From the cell containing the given text, extract its center point as [X, Y] coordinate. 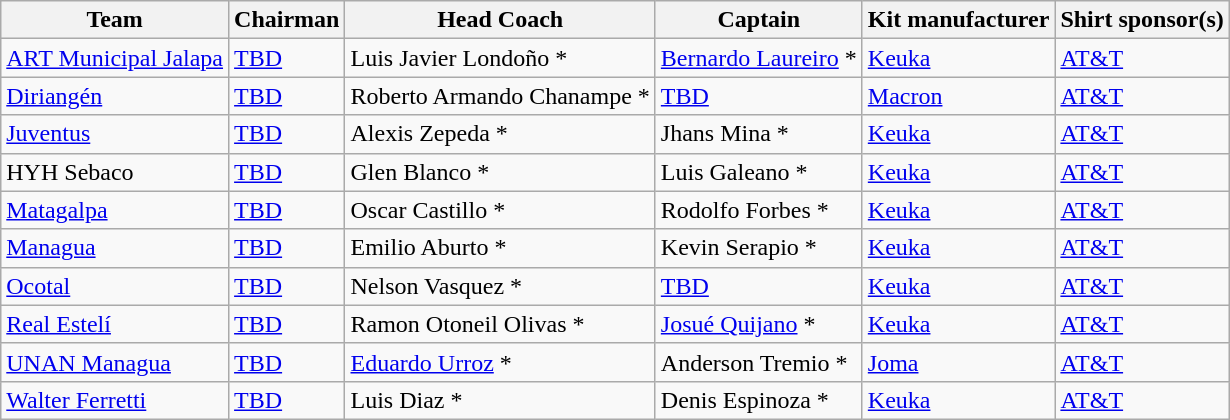
Walter Ferretti [115, 400]
Joma [958, 362]
ART Municipal Jalapa [115, 58]
Matagalpa [115, 210]
Captain [758, 20]
Kit manufacturer [958, 20]
Managua [115, 248]
Team [115, 20]
Macron [958, 96]
Glen Blanco * [500, 172]
HYH Sebaco [115, 172]
Josué Quijano * [758, 324]
Roberto Armando Chanampe * [500, 96]
Head Coach [500, 20]
Rodolfo Forbes * [758, 210]
Nelson Vasquez * [500, 286]
Ramon Otoneil Olivas * [500, 324]
Juventus [115, 134]
UNAN Managua [115, 362]
Luis Diaz * [500, 400]
Alexis Zepeda * [500, 134]
Ocotal [115, 286]
Luis Javier Londoño * [500, 58]
Denis Espinoza * [758, 400]
Jhans Mina * [758, 134]
Real Estelí [115, 324]
Emilio Aburto * [500, 248]
Chairman [287, 20]
Shirt sponsor(s) [1142, 20]
Eduardo Urroz * [500, 362]
Oscar Castillo * [500, 210]
Diriangén [115, 96]
Anderson Tremio * [758, 362]
Luis Galeano * [758, 172]
Bernardo Laureiro * [758, 58]
Kevin Serapio * [758, 248]
